Determine the (x, y) coordinate at the center of the cell enclosing the given text.  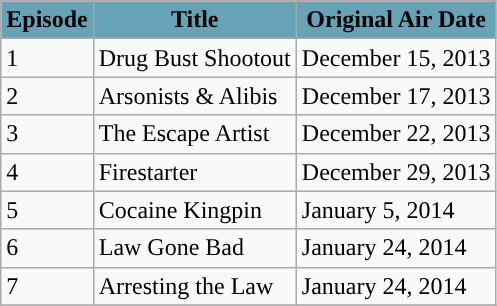
The Escape Artist (194, 134)
Title (194, 20)
Original Air Date (396, 20)
4 (47, 172)
December 22, 2013 (396, 134)
December 29, 2013 (396, 172)
7 (47, 286)
Law Gone Bad (194, 248)
Arresting the Law (194, 286)
December 17, 2013 (396, 96)
Arsonists & Alibis (194, 96)
1 (47, 58)
5 (47, 210)
Cocaine Kingpin (194, 210)
3 (47, 134)
2 (47, 96)
6 (47, 248)
January 5, 2014 (396, 210)
Episode (47, 20)
Firestarter (194, 172)
Drug Bust Shootout (194, 58)
December 15, 2013 (396, 58)
